Detect which cell encompasses the target text, then output its (x, y) center coordinate. 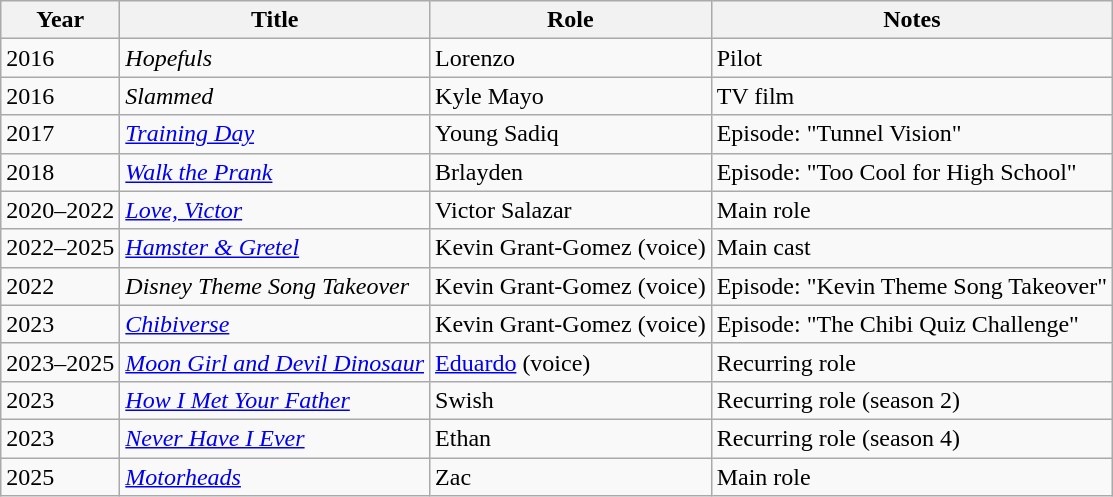
Victor Salazar (571, 210)
Main cast (912, 248)
Eduardo (voice) (571, 362)
2022 (60, 286)
Training Day (275, 134)
Brlayden (571, 172)
2017 (60, 134)
Pilot (912, 58)
TV film (912, 96)
Recurring role (season 4) (912, 438)
2018 (60, 172)
Motorheads (275, 477)
Slammed (275, 96)
Disney Theme Song Takeover (275, 286)
Episode: "Tunnel Vision" (912, 134)
2025 (60, 477)
Hamster & Gretel (275, 248)
Recurring role (season 2) (912, 400)
Recurring role (912, 362)
Title (275, 20)
Young Sadiq (571, 134)
Episode: "Kevin Theme Song Takeover" (912, 286)
Role (571, 20)
Moon Girl and Devil Dinosaur (275, 362)
2022–2025 (60, 248)
Hopefuls (275, 58)
Love, Victor (275, 210)
Notes (912, 20)
2023–2025 (60, 362)
2020–2022 (60, 210)
How I Met Your Father (275, 400)
Swish (571, 400)
Episode: "The Chibi Quiz Challenge" (912, 324)
Episode: "Too Cool for High School" (912, 172)
Lorenzo (571, 58)
Year (60, 20)
Kyle Mayo (571, 96)
Chibiverse (275, 324)
Zac (571, 477)
Ethan (571, 438)
Walk the Prank (275, 172)
Never Have I Ever (275, 438)
